Scan for the cell matching the given text and deliver its (x, y) coordinate at center. 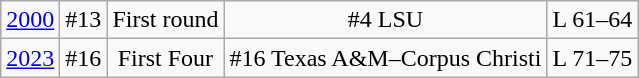
#4 LSU (386, 20)
#13 (84, 20)
2000 (30, 20)
#16 (84, 58)
L 71–75 (592, 58)
2023 (30, 58)
#16 Texas A&M–Corpus Christi (386, 58)
First Four (166, 58)
First round (166, 20)
L 61–64 (592, 20)
